Identify which cell holds the provided text, then report its (x, y) central coordinate. 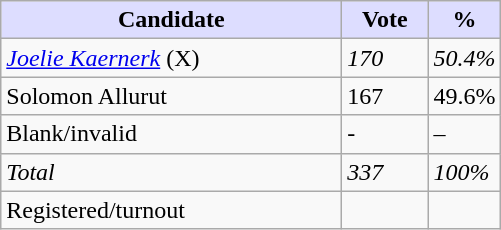
Registered/turnout (172, 210)
– (464, 134)
Solomon Allurut (172, 96)
170 (385, 58)
% (464, 20)
Candidate (172, 20)
Total (172, 172)
337 (385, 172)
Joelie Kaernerk (X) (172, 58)
50.4% (464, 58)
167 (385, 96)
Blank/invalid (172, 134)
- (385, 134)
Vote (385, 20)
49.6% (464, 96)
100% (464, 172)
